Detect which cell encompasses the target text, then output its (X, Y) center coordinate. 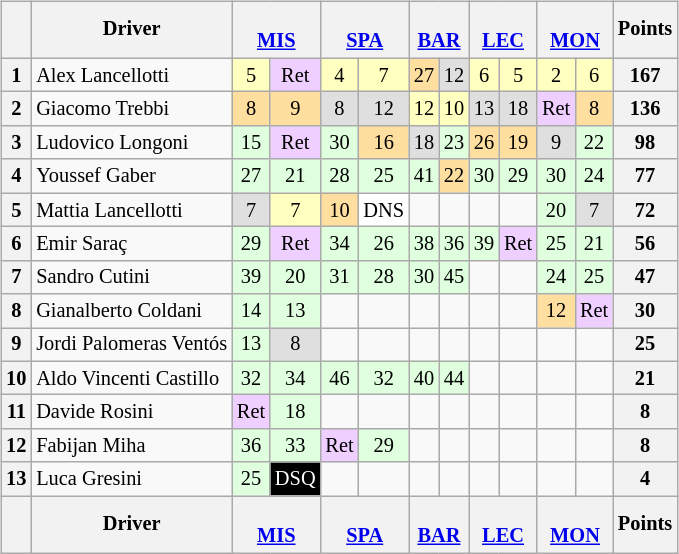
Jordi Palomeras Ventós (132, 345)
136 (645, 109)
Sandro Cutini (132, 277)
Mattia Lancellotti (132, 210)
31 (339, 277)
3 (16, 143)
Alex Lancellotti (132, 75)
45 (454, 277)
11 (16, 412)
56 (645, 244)
Gianalberto Coldani (132, 311)
Giacomo Trebbi (132, 109)
46 (339, 378)
Youssef Gaber (132, 176)
15 (251, 143)
77 (645, 176)
Davide Rosini (132, 412)
41 (424, 176)
19 (518, 143)
33 (295, 446)
72 (645, 210)
167 (645, 75)
Ludovico Longoni (132, 143)
40 (424, 378)
44 (454, 378)
Fabijan Miha (132, 446)
Aldo Vincenti Castillo (132, 378)
38 (424, 244)
Emir Saraç (132, 244)
98 (645, 143)
DSQ (295, 479)
14 (251, 311)
Luca Gresini (132, 479)
47 (645, 277)
16 (383, 143)
23 (454, 143)
DNS (383, 210)
1 (16, 75)
